Provide the [x, y] coordinate of the cell's center where the given text is located.  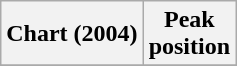
Peakposition [189, 34]
Chart (2004) [72, 34]
